Capture the cell that displays the provided text and extract its (X, Y) central coordinate. 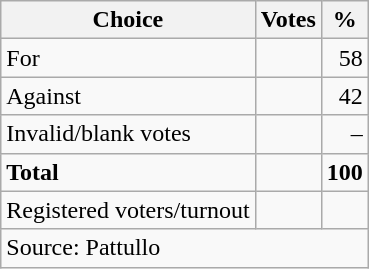
Votes (288, 20)
58 (344, 58)
42 (344, 96)
% (344, 20)
100 (344, 172)
– (344, 134)
Source: Pattullo (185, 248)
For (128, 58)
Against (128, 96)
Total (128, 172)
Invalid/blank votes (128, 134)
Registered voters/turnout (128, 210)
Choice (128, 20)
